Pinpoint the cell where the given text exists, returning its [x, y] midpoint coordinate. 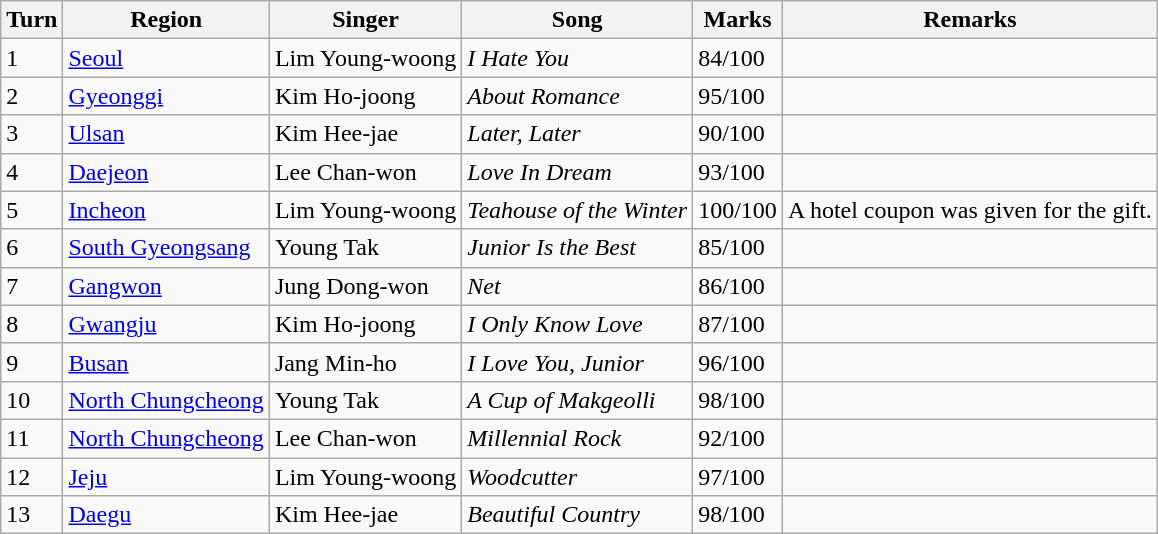
Turn [32, 20]
A hotel coupon was given for the gift. [970, 210]
84/100 [738, 58]
11 [32, 438]
Singer [365, 20]
South Gyeongsang [166, 248]
Gwangju [166, 324]
Teahouse of the Winter [578, 210]
86/100 [738, 286]
Marks [738, 20]
Millennial Rock [578, 438]
Net [578, 286]
12 [32, 477]
Ulsan [166, 134]
13 [32, 515]
Daegu [166, 515]
96/100 [738, 362]
A Cup of Makgeolli [578, 400]
Gyeonggi [166, 96]
About Romance [578, 96]
5 [32, 210]
Gangwon [166, 286]
Remarks [970, 20]
9 [32, 362]
I Love You, Junior [578, 362]
10 [32, 400]
Later, Later [578, 134]
93/100 [738, 172]
8 [32, 324]
Jung Dong-won [365, 286]
Beautiful Country [578, 515]
Jang Min-ho [365, 362]
I Hate You [578, 58]
3 [32, 134]
Seoul [166, 58]
7 [32, 286]
6 [32, 248]
Busan [166, 362]
Jeju [166, 477]
2 [32, 96]
85/100 [738, 248]
92/100 [738, 438]
Junior Is the Best [578, 248]
Woodcutter [578, 477]
Love In Dream [578, 172]
95/100 [738, 96]
97/100 [738, 477]
4 [32, 172]
I Only Know Love [578, 324]
87/100 [738, 324]
Daejeon [166, 172]
90/100 [738, 134]
Song [578, 20]
Region [166, 20]
Incheon [166, 210]
1 [32, 58]
100/100 [738, 210]
